Determine the (x, y) coordinate at the center of the cell enclosing the given text.  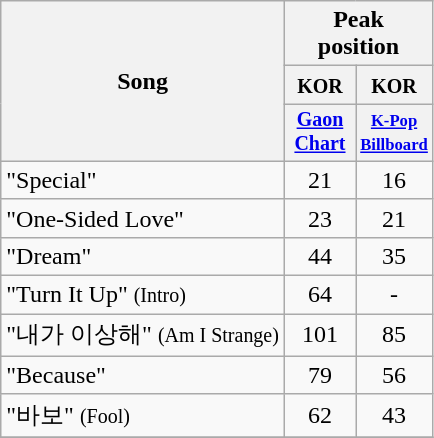
101 (320, 336)
23 (320, 218)
16 (394, 180)
"Special" (143, 180)
44 (320, 256)
Song (143, 82)
"Dream" (143, 256)
"바보" (Fool) (143, 416)
Peak position (358, 34)
"Turn It Up" (Intro) (143, 295)
"내가 이상해" (Am I Strange) (143, 336)
79 (320, 375)
"One-Sided Love" (143, 218)
64 (320, 295)
56 (394, 375)
- (394, 295)
35 (394, 256)
"Because" (143, 375)
K-Pop Billboard (394, 132)
Gaon Chart (320, 132)
43 (394, 416)
85 (394, 336)
62 (320, 416)
